Extract the [x, y] coordinate from the center of the cell holding the provided text.  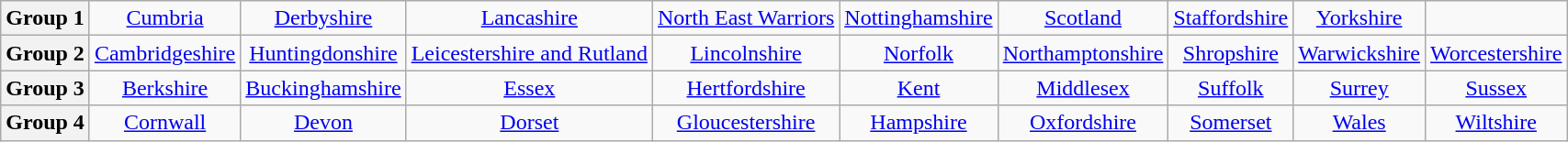
Cornwall [164, 123]
Cambridgeshire [164, 53]
Suffolk [1231, 88]
Shropshire [1231, 53]
Oxfordshire [1083, 123]
Berkshire [164, 88]
Group 4 [46, 123]
North East Warriors [746, 18]
Nottinghamshire [919, 18]
Wales [1359, 123]
Lincolnshire [746, 53]
Cumbria [164, 18]
Norfolk [919, 53]
Somerset [1231, 123]
Group 3 [46, 88]
Wiltshire [1496, 123]
Northamptonshire [1083, 53]
Yorkshire [1359, 18]
Buckinghamshire [323, 88]
Sussex [1496, 88]
Gloucestershire [746, 123]
Staffordshire [1231, 18]
Worcestershire [1496, 53]
Group 2 [46, 53]
Lancashire [529, 18]
Middlesex [1083, 88]
Scotland [1083, 18]
Devon [323, 123]
Dorset [529, 123]
Warwickshire [1359, 53]
Huntingdonshire [323, 53]
Surrey [1359, 88]
Hertfordshire [746, 88]
Essex [529, 88]
Kent [919, 88]
Derbyshire [323, 18]
Group 1 [46, 18]
Hampshire [919, 123]
Leicestershire and Rutland [529, 53]
